Locate the cell with the specified text and output its (X, Y) center coordinate. 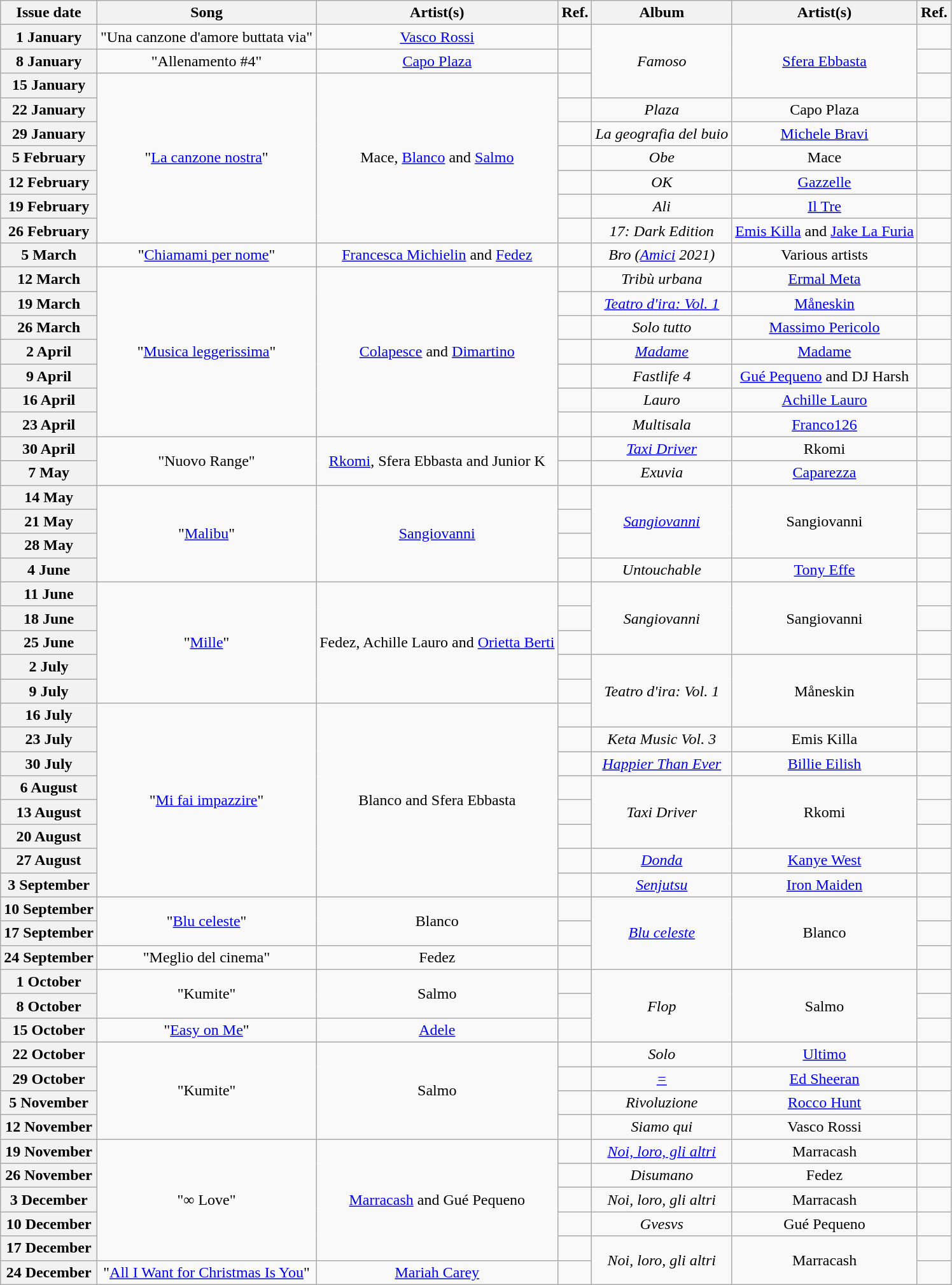
Emis Killa and Jake La Furia (825, 230)
Siamo qui (662, 1127)
28 May (49, 545)
Lauro (662, 400)
1 October (49, 981)
Francesca Michielin and Fedez (437, 255)
20 August (49, 836)
Adele (437, 1030)
Multisala (662, 425)
22 October (49, 1054)
19 February (49, 206)
OK (662, 182)
19 November (49, 1151)
Senjutsu (662, 885)
Rivoluzione (662, 1103)
Achille Lauro (825, 400)
26 March (49, 328)
8 January (49, 61)
Rocco Hunt (825, 1103)
3 December (49, 1200)
30 July (49, 764)
23 April (49, 425)
12 November (49, 1127)
Blanco and Sfera Ebbasta (437, 800)
29 October (49, 1079)
"Allenamento #4" (206, 61)
19 March (49, 304)
10 September (49, 909)
Mace (825, 158)
5 March (49, 255)
10 December (49, 1224)
6 August (49, 788)
Massimo Pericolo (825, 328)
5 February (49, 158)
17: Dark Edition (662, 230)
21 May (49, 521)
5 November (49, 1103)
Donda (662, 860)
"Chiamami per nome" (206, 255)
9 July (49, 691)
"Meglio del cinema" (206, 957)
15 January (49, 85)
Billie Eilish (825, 764)
Issue date (49, 13)
"Mi fai impazzire" (206, 800)
Keta Music Vol. 3 (662, 740)
11 June (49, 594)
Tony Effe (825, 570)
12 February (49, 182)
2 July (49, 666)
Tribù urbana (662, 279)
"Easy on Me" (206, 1030)
Disumano (662, 1176)
Gazzelle (825, 182)
Gué Pequeno and DJ Harsh (825, 376)
17 September (49, 933)
Various artists (825, 255)
Emis Killa (825, 740)
"Mille" (206, 642)
Ultimo (825, 1054)
12 March (49, 279)
13 August (49, 812)
"Musica leggerissima" (206, 351)
Michele Bravi (825, 134)
7 May (49, 473)
Sfera Ebbasta (825, 61)
Rkomi, Sfera Ebbasta and Junior K (437, 461)
16 April (49, 400)
Marracash and Gué Pequeno (437, 1200)
Famoso (662, 61)
Caparezza (825, 473)
Fedez, Achille Lauro and Orietta Berti (437, 642)
"La canzone nostra" (206, 158)
Fastlife 4 (662, 376)
Gvesvs (662, 1224)
"Nuovo Range" (206, 461)
22 January (49, 109)
Mace, Blanco and Salmo (437, 158)
Album (662, 13)
"Una canzone d'amore buttata via" (206, 37)
Il Tre (825, 206)
30 April (49, 449)
15 October (49, 1030)
29 January (49, 134)
Mariah Carey (437, 1272)
Flop (662, 1006)
8 October (49, 1006)
17 December (49, 1248)
Gué Pequeno (825, 1224)
La geografia del buio (662, 134)
3 September (49, 885)
14 May (49, 497)
Blu celeste (662, 933)
"Blu celeste" (206, 921)
"Malibu" (206, 533)
Solo (662, 1054)
Ali (662, 206)
25 June (49, 642)
27 August (49, 860)
Untouchable (662, 570)
Exuvia (662, 473)
Franco126 (825, 425)
Bro (Amici 2021) (662, 255)
Happier Than Ever (662, 764)
2 April (49, 352)
"All I Want for Christmas Is You" (206, 1272)
18 June (49, 618)
= (662, 1079)
Solo tutto (662, 328)
26 February (49, 230)
4 June (49, 570)
23 July (49, 740)
Ed Sheeran (825, 1079)
24 December (49, 1272)
Kanye West (825, 860)
Plaza (662, 109)
9 April (49, 376)
1 January (49, 37)
26 November (49, 1176)
Song (206, 13)
Ermal Meta (825, 279)
Colapesce and Dimartino (437, 351)
16 July (49, 715)
24 September (49, 957)
Iron Maiden (825, 885)
Obe (662, 158)
"∞ Love" (206, 1200)
